Return (X, Y) of the center of cell containing provided text 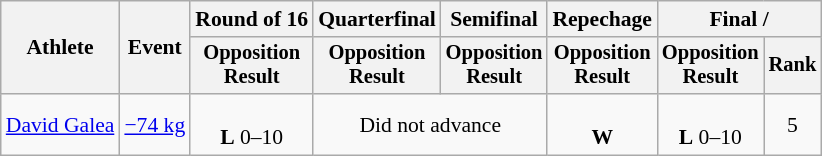
Repechage (602, 19)
David Galea (60, 124)
Athlete (60, 48)
Semifinal (494, 19)
Quarterfinal (377, 19)
Final / (739, 19)
Event (154, 48)
W (602, 124)
Rank (793, 66)
−74 kg (154, 124)
Did not advance (430, 124)
Round of 16 (252, 19)
5 (793, 124)
